Pinpoint the cell where the given text exists, returning its [X, Y] midpoint coordinate. 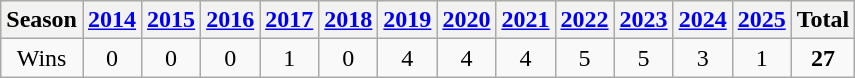
Season [42, 20]
2025 [762, 20]
2018 [348, 20]
2024 [702, 20]
2014 [112, 20]
2019 [408, 20]
3 [702, 58]
2022 [584, 20]
2020 [466, 20]
2016 [230, 20]
2017 [290, 20]
Wins [42, 58]
2023 [644, 20]
2015 [172, 20]
27 [823, 58]
Total [823, 20]
2021 [526, 20]
